Pinpoint the cell where the given text exists, returning its (x, y) midpoint coordinate. 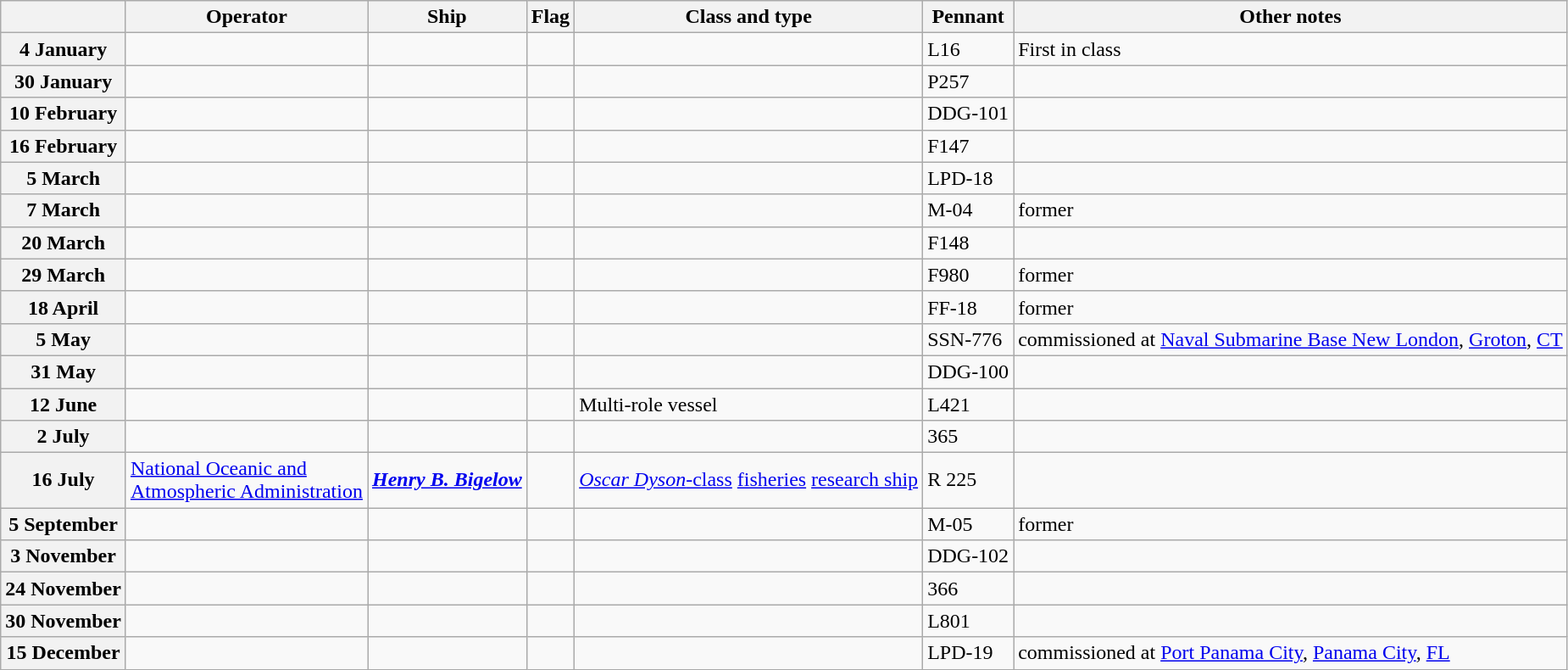
M-05 (968, 524)
5 March (64, 178)
Multi-role vessel (749, 405)
LPD-18 (968, 178)
16 July (64, 480)
SSN-776 (968, 339)
2 July (64, 437)
366 (968, 589)
National Oceanic andAtmospheric Administration (246, 480)
24 November (64, 589)
Class and type (749, 17)
DDG-100 (968, 371)
commissioned at Naval Submarine Base New London, Groton, CT (1291, 339)
20 March (64, 243)
LPD-19 (968, 653)
F147 (968, 146)
F148 (968, 243)
7 March (64, 210)
Other notes (1291, 17)
31 May (64, 371)
30 January (64, 81)
15 December (64, 653)
L16 (968, 49)
commissioned at Port Panama City, Panama City, FL (1291, 653)
Oscar Dyson-class fisheries research ship (749, 480)
F980 (968, 275)
365 (968, 437)
Ship (448, 17)
5 May (64, 339)
18 April (64, 307)
3 November (64, 556)
First in class (1291, 49)
5 September (64, 524)
DDG-102 (968, 556)
M-04 (968, 210)
16 February (64, 146)
Henry B. Bigelow (448, 480)
P257 (968, 81)
Operator (246, 17)
DDG-101 (968, 114)
12 June (64, 405)
L801 (968, 621)
4 January (64, 49)
29 March (64, 275)
30 November (64, 621)
R 225 (968, 480)
10 February (64, 114)
L421 (968, 405)
Pennant (968, 17)
FF-18 (968, 307)
Flag (550, 17)
